Determine the (X, Y) coordinate at the center of the cell enclosing the given text.  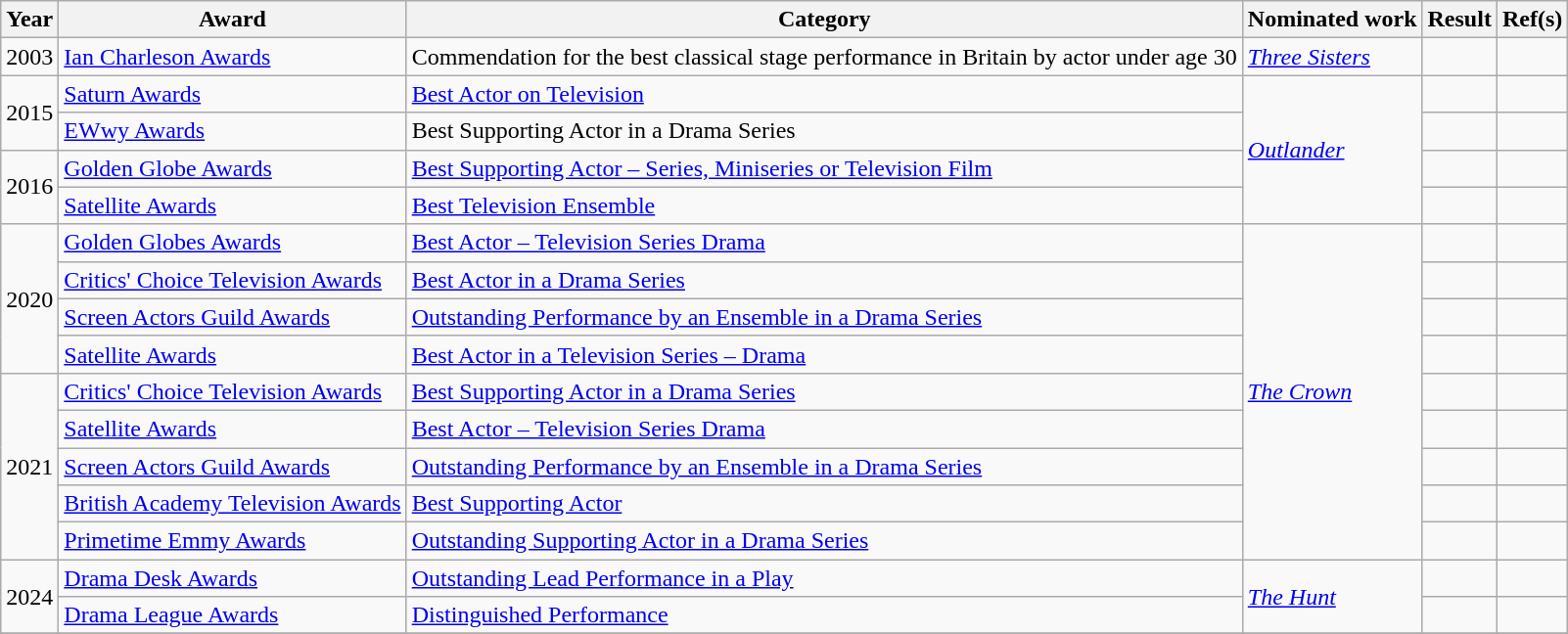
Outstanding Supporting Actor in a Drama Series (824, 541)
Ian Charleson Awards (233, 57)
2016 (29, 187)
Saturn Awards (233, 94)
Outstanding Lead Performance in a Play (824, 578)
Primetime Emmy Awards (233, 541)
Ref(s) (1532, 20)
2015 (29, 113)
Three Sisters (1332, 57)
Golden Globes Awards (233, 243)
Category (824, 20)
Best Supporting Actor (824, 504)
Drama Desk Awards (233, 578)
2003 (29, 57)
British Academy Television Awards (233, 504)
Best Supporting Actor – Series, Miniseries or Television Film (824, 168)
2024 (29, 597)
Drama League Awards (233, 615)
Golden Globe Awards (233, 168)
Distinguished Performance (824, 615)
Best Actor in a Drama Series (824, 280)
Outlander (1332, 150)
Best Actor on Television (824, 94)
Award (233, 20)
Best Television Ensemble (824, 205)
2020 (29, 298)
Commendation for the best classical stage performance in Britain by actor under age 30 (824, 57)
The Crown (1332, 391)
Best Actor in a Television Series – Drama (824, 354)
Result (1459, 20)
EWwy Awards (233, 131)
Nominated work (1332, 20)
2021 (29, 466)
Year (29, 20)
The Hunt (1332, 597)
